Output the [X, Y] coordinate of the center of the cell containing the given text.  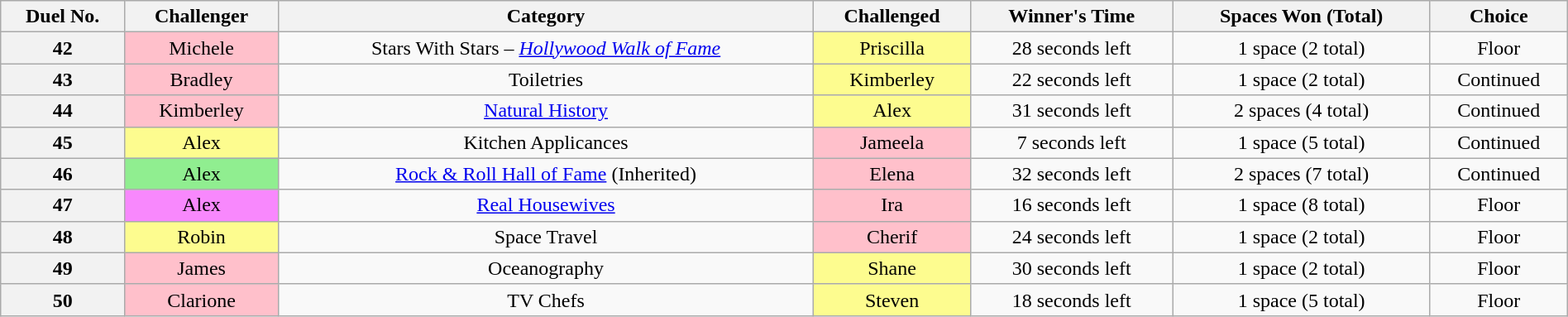
42 [63, 48]
Natural History [546, 111]
Winner's Time [1072, 17]
43 [63, 79]
Bradley [202, 79]
Robin [202, 237]
Real Housewives [546, 205]
Duel No. [63, 17]
Clarione [202, 300]
50 [63, 300]
Ira [892, 205]
James [202, 268]
Challenger [202, 17]
2 spaces (7 total) [1302, 174]
Stars With Stars – Hollywood Walk of Fame [546, 48]
Spaces Won (Total) [1302, 17]
7 seconds left [1072, 142]
Space Travel [546, 237]
18 seconds left [1072, 300]
Rock & Roll Hall of Fame (Inherited) [546, 174]
45 [63, 142]
Priscilla [892, 48]
Kitchen Applicances [546, 142]
46 [63, 174]
Category [546, 17]
30 seconds left [1072, 268]
TV Chefs [546, 300]
44 [63, 111]
Michele [202, 48]
1 space (8 total) [1302, 205]
32 seconds left [1072, 174]
Jameela [892, 142]
47 [63, 205]
Elena [892, 174]
49 [63, 268]
Challenged [892, 17]
24 seconds left [1072, 237]
16 seconds left [1072, 205]
Toiletries [546, 79]
22 seconds left [1072, 79]
2 spaces (4 total) [1302, 111]
Cherif [892, 237]
Oceanography [546, 268]
Choice [1499, 17]
28 seconds left [1072, 48]
Steven [892, 300]
31 seconds left [1072, 111]
48 [63, 237]
Shane [892, 268]
